Return [X, Y] of the center of cell containing provided text 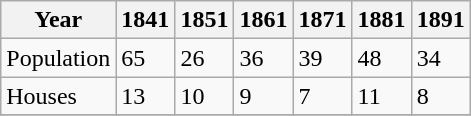
1891 [440, 20]
26 [204, 58]
1851 [204, 20]
10 [204, 96]
65 [146, 58]
13 [146, 96]
1841 [146, 20]
Population [58, 58]
Year [58, 20]
7 [322, 96]
39 [322, 58]
9 [264, 96]
1861 [264, 20]
1881 [382, 20]
48 [382, 58]
1871 [322, 20]
Houses [58, 96]
36 [264, 58]
34 [440, 58]
11 [382, 96]
8 [440, 96]
